For the text-containing cell, return its midpoint in (X, Y) coordinate format. 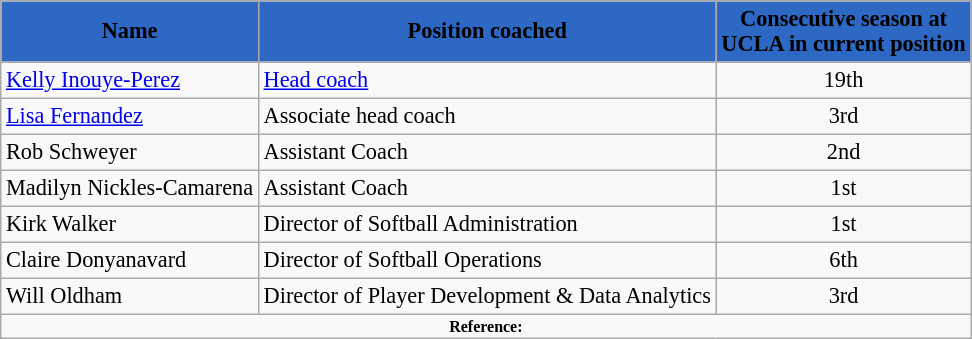
19th (844, 80)
Kirk Walker (130, 224)
Director of Softball Administration (487, 224)
2nd (844, 152)
Madilyn Nickles-Camarena (130, 188)
Head coach (487, 80)
Director of Softball Operations (487, 260)
Reference: (486, 325)
Kelly Inouye-Perez (130, 80)
Associate head coach (487, 116)
Name (130, 32)
Consecutive season atUCLA in current position (844, 32)
6th (844, 260)
Rob Schweyer (130, 152)
Claire Donyanavard (130, 260)
Lisa Fernandez (130, 116)
Will Oldham (130, 295)
Director of Player Development & Data Analytics (487, 295)
Position coached (487, 32)
